Capture the cell that displays the provided text and extract its (X, Y) central coordinate. 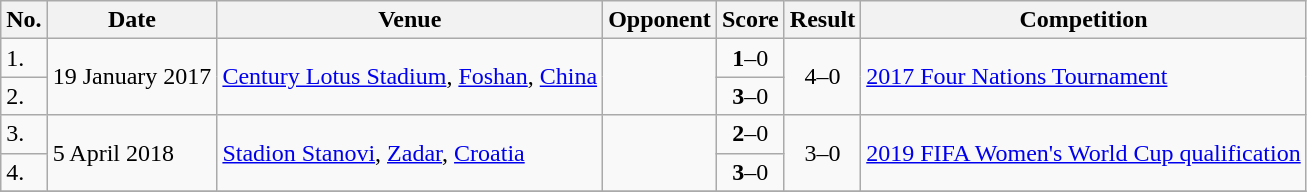
Stadion Stanovi, Zadar, Croatia (410, 153)
3. (24, 134)
Score (750, 20)
4. (24, 172)
2–0 (750, 134)
1–0 (750, 58)
Venue (410, 20)
19 January 2017 (132, 77)
Opponent (660, 20)
Result (822, 20)
Century Lotus Stadium, Foshan, China (410, 77)
Competition (1084, 20)
No. (24, 20)
1. (24, 58)
5 April 2018 (132, 153)
2019 FIFA Women's World Cup qualification (1084, 153)
2017 Four Nations Tournament (1084, 77)
2. (24, 96)
4–0 (822, 77)
Date (132, 20)
